Scan for the cell matching the given text and deliver its (x, y) coordinate at center. 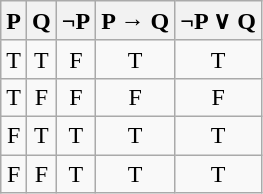
¬P ∨ Q (218, 21)
Q (41, 21)
P → Q (136, 21)
¬P (76, 21)
P (14, 21)
